Find where the given text appears and provide that cell's center as [X, Y] coordinate. 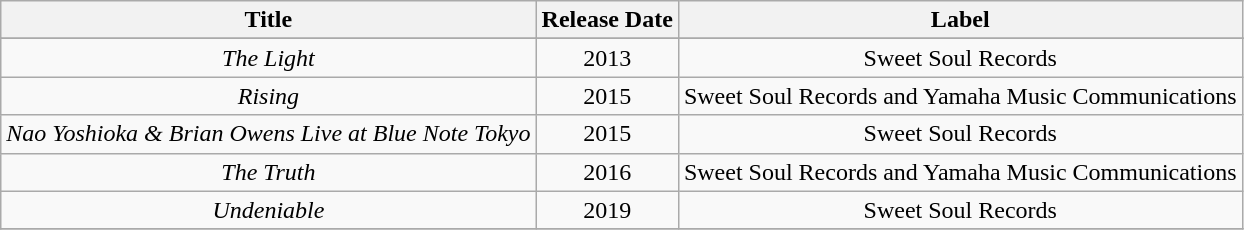
The Truth [268, 172]
Label [960, 20]
2016 [607, 172]
The Light [268, 58]
2013 [607, 58]
Undeniable [268, 210]
Release Date [607, 20]
Rising [268, 96]
Nao Yoshioka & Brian Owens Live at Blue Note Tokyo [268, 134]
Title [268, 20]
2019 [607, 210]
